Return (x, y) of the center of cell containing provided text 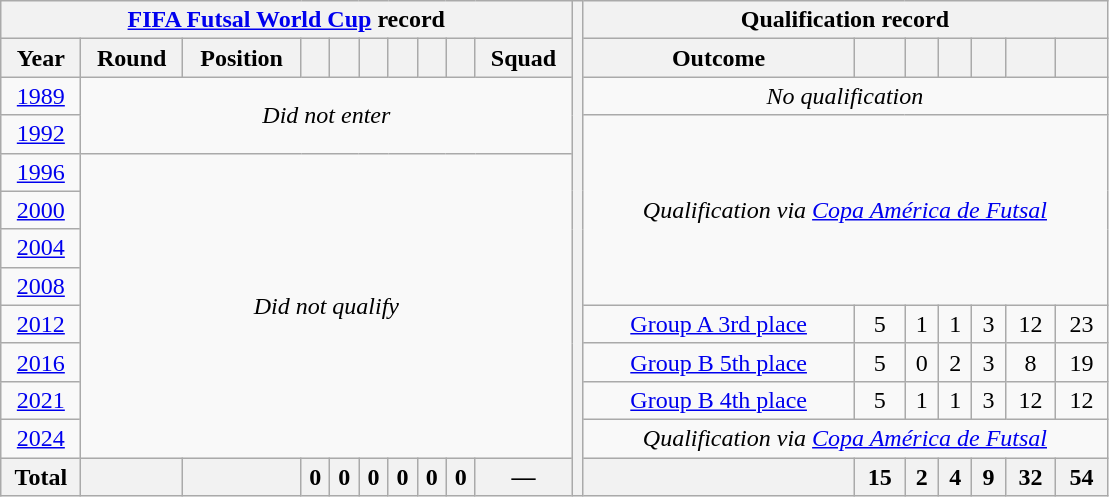
No qualification (845, 96)
Group A 3rd place (719, 324)
2021 (41, 400)
1989 (41, 96)
54 (1082, 477)
2024 (41, 438)
Did not enter (326, 115)
Qualification record (845, 20)
2004 (41, 248)
Group B 4th place (719, 400)
Did not qualify (326, 305)
23 (1082, 324)
Group B 5th place (719, 362)
1992 (41, 134)
15 (880, 477)
Position (241, 58)
Year (41, 58)
FIFA Futsal World Cup record (286, 20)
Outcome (719, 58)
1996 (41, 172)
2000 (41, 210)
9 (988, 477)
Total (41, 477)
32 (1030, 477)
19 (1082, 362)
4 (956, 477)
2016 (41, 362)
2008 (41, 286)
Round (132, 58)
— (523, 477)
2012 (41, 324)
Squad (523, 58)
8 (1030, 362)
